Identify which cell holds the provided text, then report its (x, y) central coordinate. 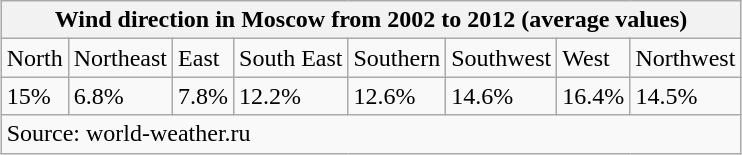
12.6% (397, 96)
South East (291, 58)
Northeast (120, 58)
Southwest (502, 58)
Southern (397, 58)
Northwest (686, 58)
Source: world-weather.ru (371, 134)
14.5% (686, 96)
Wind direction in Moscow from 2002 to 2012 (average values) (371, 20)
North (34, 58)
West (594, 58)
12.2% (291, 96)
6.8% (120, 96)
East (204, 58)
16.4% (594, 96)
14.6% (502, 96)
15% (34, 96)
7.8% (204, 96)
